Provide the [X, Y] coordinate of the cell's center where the given text is located.  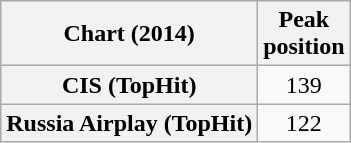
Chart (2014) [130, 34]
122 [304, 123]
Russia Airplay (TopHit) [130, 123]
Peakposition [304, 34]
139 [304, 85]
CIS (TopHit) [130, 85]
